Search for the cell housing the specified text and yield its (x, y) center coordinate. 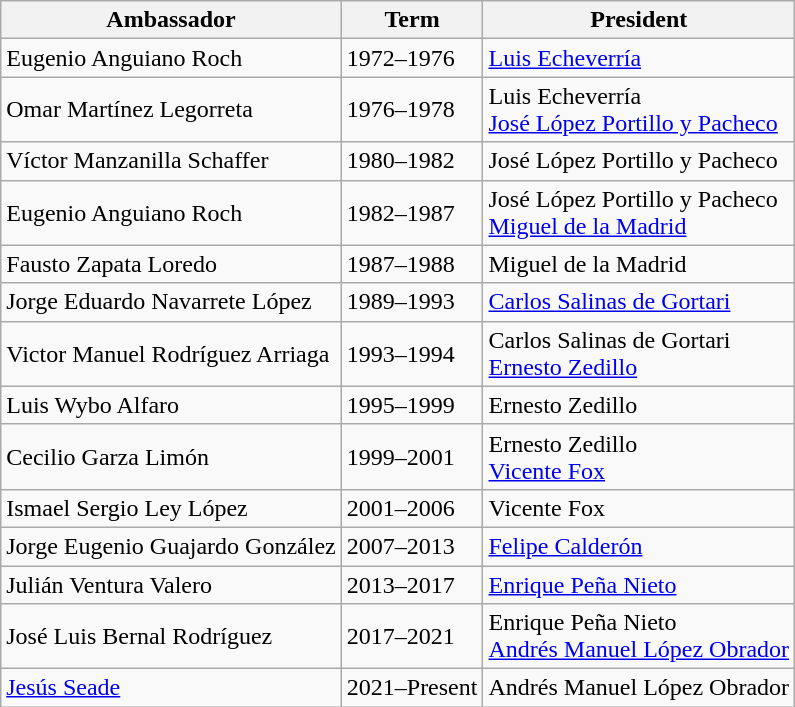
Jorge Eduardo Navarrete López (171, 302)
2021–Present (412, 688)
1999–2001 (412, 456)
Term (412, 20)
Carlos Salinas de Gortari (639, 302)
Jesús Seade (171, 688)
Omar Martínez Legorreta (171, 110)
1995–1999 (412, 405)
Cecilio Garza Limón (171, 456)
Enrique Peña Nieto Andrés Manuel López Obrador (639, 636)
Enrique Peña Nieto (639, 585)
Vicente Fox (639, 508)
2013–2017 (412, 585)
2007–2013 (412, 546)
Luis Wybo Alfaro (171, 405)
Victor Manuel Rodríguez Arriaga (171, 354)
2001–2006 (412, 508)
Felipe Calderón (639, 546)
Luis Echeverría José López Portillo y Pacheco (639, 110)
1972–1976 (412, 58)
Jorge Eugenio Guajardo González (171, 546)
José Luis Bernal Rodríguez (171, 636)
José López Portillo y Pacheco (639, 161)
Ambassador (171, 20)
Julián Ventura Valero (171, 585)
Ismael Sergio Ley López (171, 508)
1976–1978 (412, 110)
President (639, 20)
Víctor Manzanilla Schaffer (171, 161)
1982–1987 (412, 212)
1980–1982 (412, 161)
1993–1994 (412, 354)
2017–2021 (412, 636)
Ernesto Zedillo (639, 405)
José López Portillo y Pacheco Miguel de la Madrid (639, 212)
Carlos Salinas de Gortari Ernesto Zedillo (639, 354)
1987–1988 (412, 264)
1989–1993 (412, 302)
Fausto Zapata Loredo (171, 264)
Miguel de la Madrid (639, 264)
Luis Echeverría (639, 58)
Andrés Manuel López Obrador (639, 688)
Ernesto Zedillo Vicente Fox (639, 456)
